Locate the cell with the specified text and output its (x, y) center coordinate. 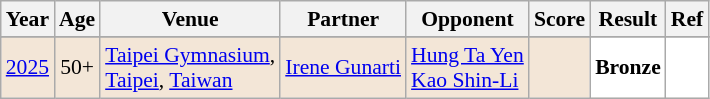
50+ (77, 68)
Taipei Gymnasium, Taipei, Taiwan (190, 68)
Bronze (628, 68)
Ref (687, 19)
Hung Ta Yen Kao Shin-Li (468, 68)
Irene Gunarti (343, 68)
Year (28, 19)
Result (628, 19)
Partner (343, 19)
Venue (190, 19)
Opponent (468, 19)
Score (560, 19)
Age (77, 19)
2025 (28, 68)
